Return the [X, Y] coordinate for the center point of the cell that contains the specified text.  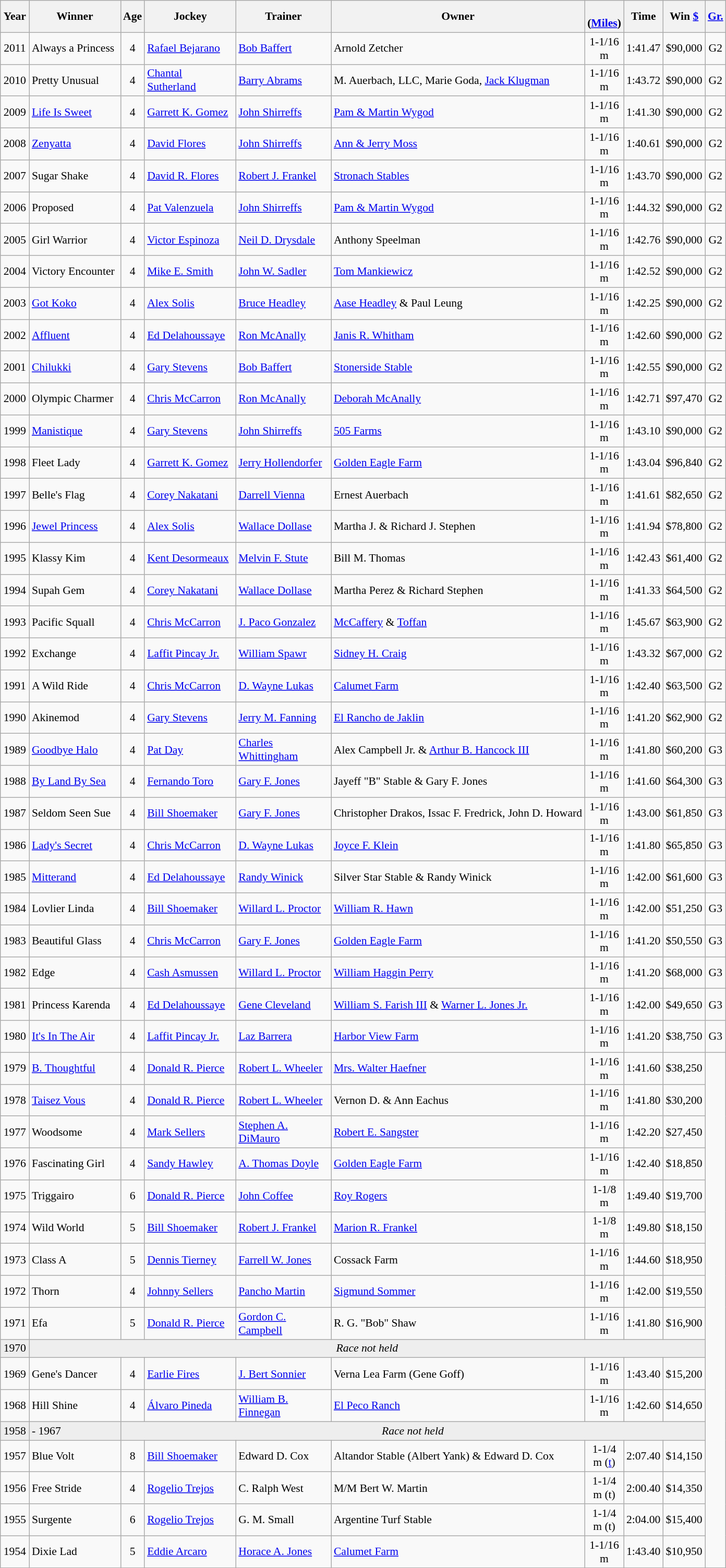
$38,750 [684, 1037]
Melvin F. Stute [284, 558]
William B. Finnegan [284, 1406]
Laz Barrera [284, 1037]
$67,000 [684, 654]
Gene's Dancer [75, 1373]
B. Thoughtful [75, 1068]
Surgente [75, 1520]
$18,950 [684, 1260]
Joyce F. Klein [458, 845]
1:44.32 [644, 208]
1985 [15, 877]
Argentine Turf Stable [458, 1520]
$10,950 [684, 1552]
Manistique [75, 431]
Affluent [75, 335]
$14,350 [684, 1488]
- 1967 [75, 1431]
2010 [15, 80]
$61,400 [684, 558]
1999 [15, 431]
1970 [15, 1348]
Year [15, 17]
Free Stride [75, 1488]
1983 [15, 941]
Aase Headley & Paul Leung [458, 303]
1981 [15, 1004]
1:43.70 [644, 176]
1998 [15, 463]
1:42.25 [644, 303]
Sandy Hawley [190, 1164]
1:43.00 [644, 813]
1956 [15, 1488]
Arnold Zetcher [458, 48]
2004 [15, 271]
J. Paco Gonzalez [284, 623]
Gene Cleveland [284, 1004]
1989 [15, 750]
Triggairo [75, 1196]
Rafael Bejarano [190, 48]
Klassy Kim [75, 558]
1:43.04 [644, 463]
Age [132, 17]
Fernando Toro [190, 781]
Harbor View Farm [458, 1037]
2000 [15, 399]
$14,150 [684, 1456]
1:49.80 [644, 1227]
$38,250 [684, 1068]
Earlie Fires [190, 1373]
8 [132, 1456]
$15,400 [684, 1520]
$63,900 [684, 623]
2009 [15, 113]
Owner [458, 17]
Deborah McAnally [458, 399]
$18,850 [684, 1164]
Edward D. Cox [284, 1456]
El Rancho de Jaklin [458, 718]
2006 [15, 208]
Jerry Hollendorfer [284, 463]
William Haggin Perry [458, 973]
2007 [15, 176]
Chilukki [75, 367]
Farrell W. Jones [284, 1260]
1:42.71 [644, 399]
$96,840 [684, 463]
Sidney H. Craig [458, 654]
1979 [15, 1068]
Janis R. Whitham [458, 335]
1986 [15, 845]
$19,700 [684, 1196]
Sugar Shake [75, 176]
Stonerside Stable [458, 367]
Mrs. Walter Haefner [458, 1068]
1980 [15, 1037]
Taisez Vous [75, 1100]
Wild World [75, 1227]
William S. Farish III & Warner L. Jones Jr. [458, 1004]
1978 [15, 1100]
Johnny Sellers [190, 1291]
Exchange [75, 654]
Anthony Speelman [458, 240]
2002 [15, 335]
David Flores [190, 144]
Stephen A. DiMauro [284, 1133]
Fleet Lady [75, 463]
1968 [15, 1406]
It's In The Air [75, 1037]
Darrell Vienna [284, 494]
Robert E. Sangster [458, 1133]
1969 [15, 1373]
Stronach Stables [458, 176]
1957 [15, 1456]
$64,300 [684, 781]
Álvaro Pineda [190, 1406]
1958 [15, 1431]
Pretty Unusual [75, 80]
Dennis Tierney [190, 1260]
2003 [15, 303]
William R. Hawn [458, 909]
Randy Winick [284, 877]
John W. Sadler [284, 271]
R. G. "Bob" Shaw [458, 1323]
1:41.47 [644, 48]
M/M Bert W. Martin [458, 1488]
Victory Encounter [75, 271]
2001 [15, 367]
$64,500 [684, 590]
1955 [15, 1520]
Sigmund Sommer [458, 1291]
1:41.94 [644, 527]
Thorn [75, 1291]
1976 [15, 1164]
1:40.61 [644, 144]
$65,850 [684, 845]
1996 [15, 527]
1:43.32 [644, 654]
Fascinating Girl [75, 1164]
$60,200 [684, 750]
Mike E. Smith [190, 271]
Dixie Lad [75, 1552]
$19,550 [684, 1291]
1984 [15, 909]
Beautiful Glass [75, 941]
Alex Campbell Jr. & Arthur B. Hancock III [458, 750]
$27,450 [684, 1133]
$63,500 [684, 686]
1:41.61 [644, 494]
$49,650 [684, 1004]
Akinemod [75, 718]
Marion R. Frankel [458, 1227]
Olympic Charmer [75, 399]
Princess Karenda [75, 1004]
1:41.33 [644, 590]
A Wild Ride [75, 686]
$51,250 [684, 909]
2005 [15, 240]
1:45.67 [644, 623]
G. M. Small [284, 1520]
2008 [15, 144]
Class A [75, 1260]
William Spawr [284, 654]
Cossack Farm [458, 1260]
Woodsome [75, 1133]
Gordon C. Campbell [284, 1323]
1982 [15, 973]
1988 [15, 781]
Ann & Jerry Moss [458, 144]
1993 [15, 623]
$15,200 [684, 1373]
$62,900 [684, 718]
1992 [15, 654]
Roy Rogers [458, 1196]
Eddie Arcaro [190, 1552]
John Coffee [284, 1196]
1:42.20 [644, 1133]
Trainer [284, 17]
Winner [75, 17]
$61,600 [684, 877]
1977 [15, 1133]
Tom Mankiewicz [458, 271]
$14,650 [684, 1406]
McCaffery & Toffan [458, 623]
Lovlier Linda [75, 909]
(Miles) [604, 17]
Always a Princess [75, 48]
$30,200 [684, 1100]
Victor Espinoza [190, 240]
By Land By Sea [75, 781]
$61,850 [684, 813]
1954 [15, 1552]
1971 [15, 1323]
2:07.40 [644, 1456]
Girl Warrior [75, 240]
Win $ [684, 17]
1:42.52 [644, 271]
1:42.76 [644, 240]
Martha Perez & Richard Stephen [458, 590]
Kent Desormeaux [190, 558]
$16,900 [684, 1323]
El Peco Ranch [458, 1406]
Edge [75, 973]
1975 [15, 1196]
1:49.40 [644, 1196]
Neil D. Drysdale [284, 240]
Barry Abrams [284, 80]
Pancho Martin [284, 1291]
1:42.55 [644, 367]
Verna Lea Farm (Gene Goff) [458, 1373]
1990 [15, 718]
Silver Star Stable & Randy Winick [458, 877]
1:42.43 [644, 558]
Martha J. & Richard J. Stephen [458, 527]
1974 [15, 1227]
505 Farms [458, 431]
2011 [15, 48]
Lady's Secret [75, 845]
Pat Valenzuela [190, 208]
Goodbye Halo [75, 750]
Jayeff "B" Stable & Gary F. Jones [458, 781]
$68,000 [684, 973]
$82,650 [684, 494]
1991 [15, 686]
1987 [15, 813]
Jerry M. Fanning [284, 718]
1:43.72 [644, 80]
Altandor Stable (Albert Yank) & Edward D. Cox [458, 1456]
$18,150 [684, 1227]
M. Auerbach, LLC, Marie Goda, Jack Klugman [458, 80]
1995 [15, 558]
$97,470 [684, 399]
Mitterand [75, 877]
Jockey [190, 17]
$50,550 [684, 941]
A. Thomas Doyle [284, 1164]
1:44.60 [644, 1260]
Proposed [75, 208]
1973 [15, 1260]
Efa [75, 1323]
1972 [15, 1291]
1994 [15, 590]
1997 [15, 494]
Gr. [716, 17]
Bruce Headley [284, 303]
Zenyatta [75, 144]
Supah Gem [75, 590]
$78,800 [684, 527]
Charles Whittingham [284, 750]
Mark Sellers [190, 1133]
2:00.40 [644, 1488]
Pacific Squall [75, 623]
Life Is Sweet [75, 113]
1:41.30 [644, 113]
David R. Flores [190, 176]
C. Ralph West [284, 1488]
Blue Volt [75, 1456]
Chantal Sutherland [190, 80]
1:43.10 [644, 431]
Pat Day [190, 750]
Seldom Seen Sue [75, 813]
Cash Asmussen [190, 973]
Horace A. Jones [284, 1552]
2:04.00 [644, 1520]
Jewel Princess [75, 527]
Time [644, 17]
Got Koko [75, 303]
Hill Shine [75, 1406]
J. Bert Sonnier [284, 1373]
Ernest Auerbach [458, 494]
Belle's Flag [75, 494]
Bill M. Thomas [458, 558]
Christopher Drakos, Issac F. Fredrick, John D. Howard [458, 813]
Vernon D. & Ann Eachus [458, 1100]
